Pinpoint the cell where the given text exists, returning its [x, y] midpoint coordinate. 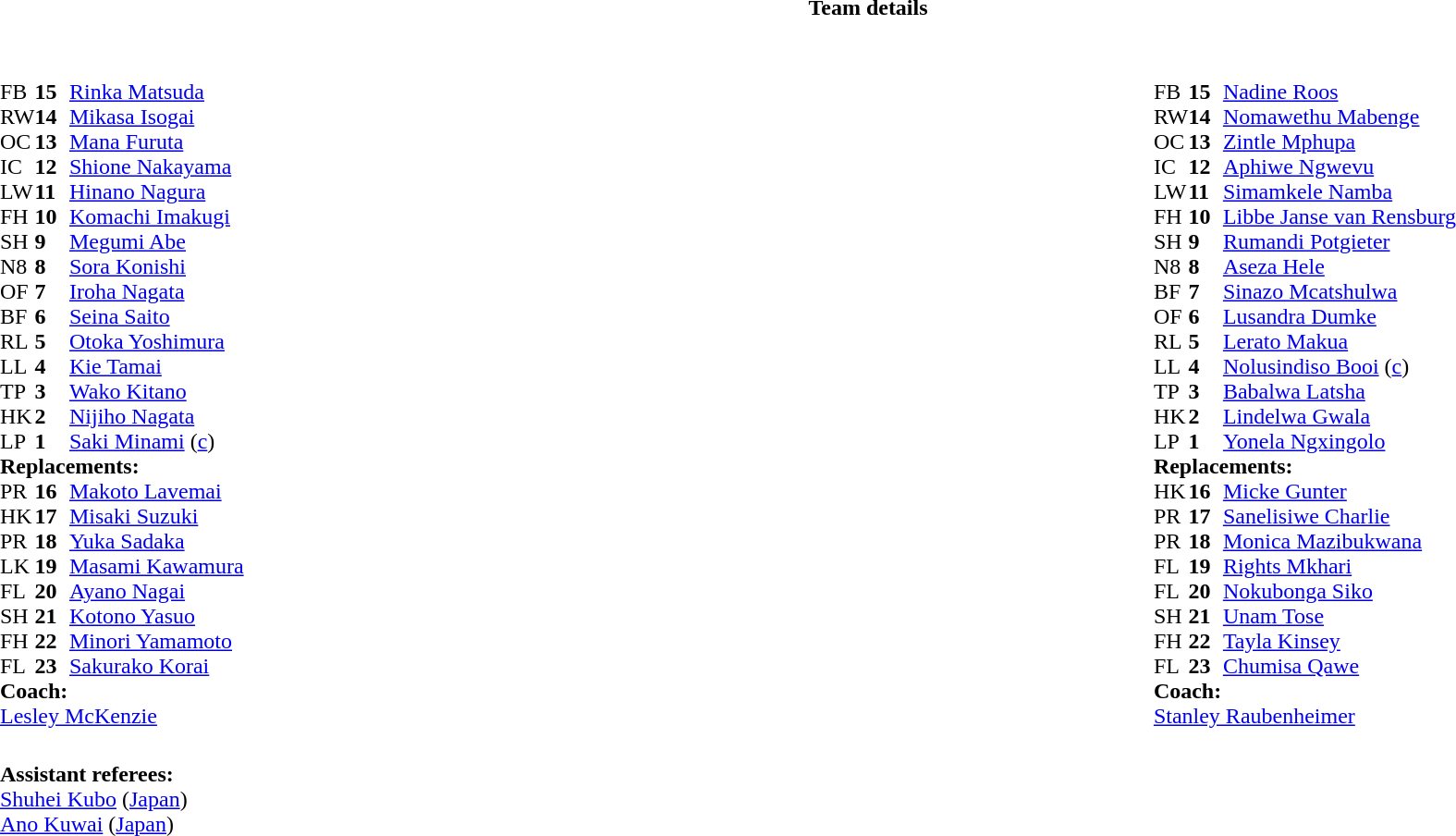
Rinka Matsuda [157, 92]
Zintle Mphupa [1340, 142]
Sora Konishi [157, 266]
Megumi Abe [157, 242]
Minori Yamamoto [157, 642]
Saki Minami (c) [157, 442]
Yonela Ngxingolo [1340, 442]
Kotono Yasuo [157, 616]
Monica Mazibukwana [1340, 542]
Yuka Sadaka [157, 542]
Seina Saito [157, 316]
Nokubonga Siko [1340, 592]
Sakurako Korai [157, 666]
Micke Gunter [1340, 492]
Shione Nakayama [157, 166]
Babalwa Latsha [1340, 392]
Sanelisiwe Charlie [1340, 516]
Komachi Imakugi [157, 216]
Masami Kawamura [157, 566]
Mana Furuta [157, 142]
Makoto Lavemai [157, 492]
Otoka Yoshimura [157, 342]
Rumandi Potgieter [1340, 242]
Mikasa Isogai [157, 117]
Libbe Janse van Rensburg [1340, 216]
Nolusindiso Booi (c) [1340, 366]
Aphiwe Ngwevu [1340, 166]
Sinazo Mcatshulwa [1340, 292]
Unam Tose [1340, 616]
Wako Kitano [157, 392]
Simamkele Namba [1340, 192]
Lusandra Dumke [1340, 316]
Lindelwa Gwala [1340, 416]
LK [18, 566]
Nijiho Nagata [157, 416]
Ayano Nagai [157, 592]
Lerato Makua [1340, 342]
Nomawethu Mabenge [1340, 117]
Aseza Hele [1340, 266]
Tayla Kinsey [1340, 642]
Misaki Suzuki [157, 516]
Iroha Nagata [157, 292]
Lesley McKenzie [122, 716]
Kie Tamai [157, 366]
Hinano Nagura [157, 192]
Rights Mkhari [1340, 566]
Chumisa Qawe [1340, 666]
Stanley Raubenheimer [1305, 716]
Nadine Roos [1340, 92]
